Provide the [X, Y] coordinate of the cell's center where the given text is located.  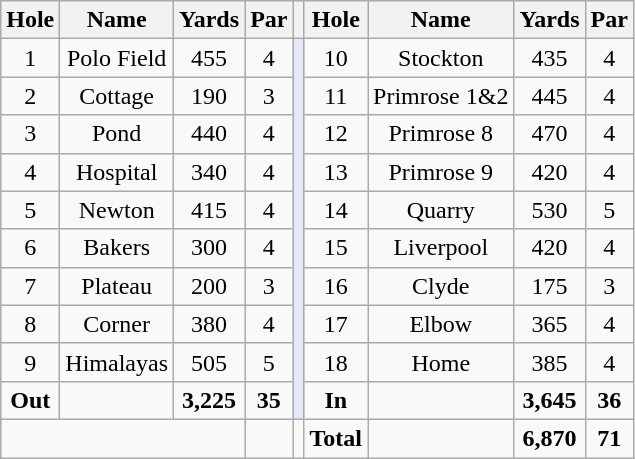
36 [609, 400]
Clyde [441, 286]
16 [336, 286]
10 [336, 58]
6,870 [550, 438]
Himalayas [117, 362]
11 [336, 96]
435 [550, 58]
12 [336, 134]
365 [550, 324]
445 [550, 96]
7 [30, 286]
Cottage [117, 96]
13 [336, 172]
1 [30, 58]
190 [210, 96]
Primrose 9 [441, 172]
455 [210, 58]
440 [210, 134]
Stockton [441, 58]
Newton [117, 210]
9 [30, 362]
Corner [117, 324]
530 [550, 210]
380 [210, 324]
200 [210, 286]
15 [336, 248]
2 [30, 96]
300 [210, 248]
6 [30, 248]
Primrose 8 [441, 134]
35 [269, 400]
71 [609, 438]
17 [336, 324]
340 [210, 172]
Total [336, 438]
Quarry [441, 210]
505 [210, 362]
385 [550, 362]
415 [210, 210]
3,225 [210, 400]
8 [30, 324]
18 [336, 362]
14 [336, 210]
Home [441, 362]
Liverpool [441, 248]
Hospital [117, 172]
Primrose 1&2 [441, 96]
In [336, 400]
3,645 [550, 400]
Elbow [441, 324]
Polo Field [117, 58]
175 [550, 286]
Out [30, 400]
Bakers [117, 248]
470 [550, 134]
Plateau [117, 286]
Pond [117, 134]
